From the cell containing the given text, extract its center point as [x, y] coordinate. 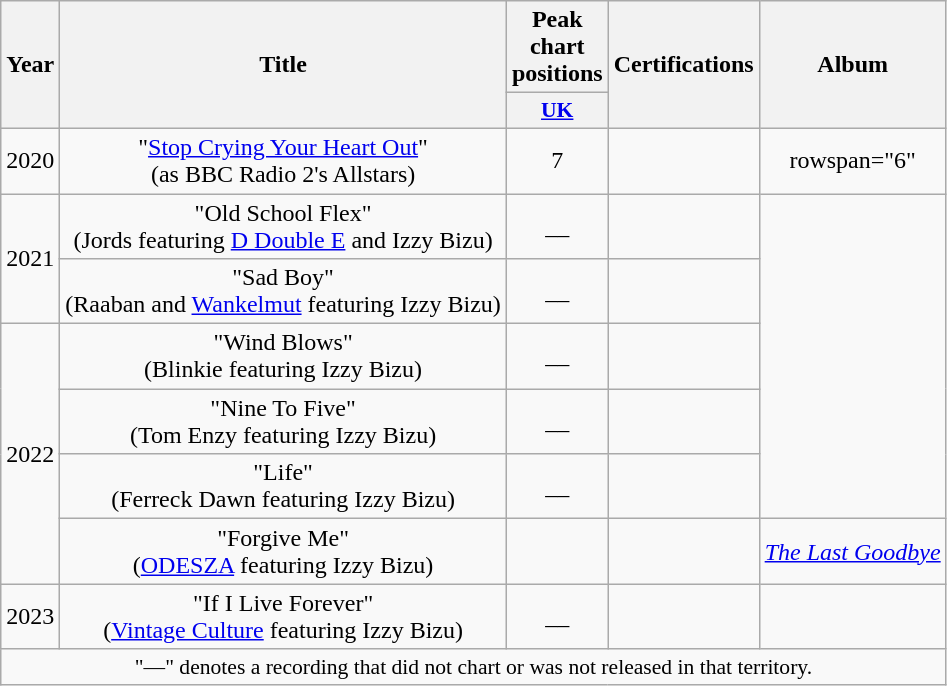
"—" denotes a recording that did not chart or was not released in that territory. [474, 667]
Certifications [684, 65]
"Sad Boy" (Raaban and Wankelmut featuring Izzy Bizu) [284, 292]
2022 [30, 454]
UK [557, 111]
2021 [30, 259]
"Stop Crying Your Heart Out"(as BBC Radio 2's Allstars) [284, 160]
"Old School Flex"(Jords featuring D Double E and Izzy Bizu) [284, 226]
Title [284, 65]
The Last Goodbye [852, 552]
"Life"(Ferreck Dawn featuring Izzy Bizu) [284, 486]
"Wind Blows"(Blinkie featuring Izzy Bizu) [284, 356]
"Forgive Me"(ODESZA featuring Izzy Bizu) [284, 552]
7 [557, 160]
Peak chart positions [557, 47]
2023 [30, 616]
Album [852, 65]
"Nine To Five"(Tom Enzy featuring Izzy Bizu) [284, 422]
2020 [30, 160]
"If I Live Forever"(Vintage Culture featuring Izzy Bizu) [284, 616]
Year [30, 65]
rowspan="6" [852, 160]
